Provide the [x, y] coordinate of the cell's center where the given text is located.  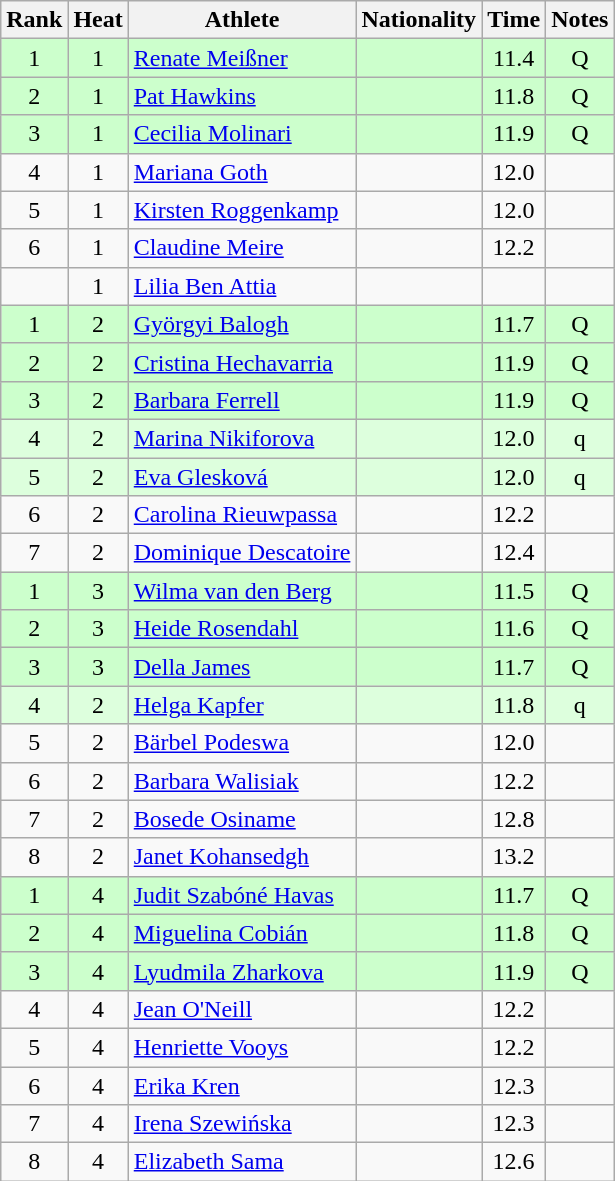
Erika Kren [242, 1085]
Lilia Ben Attia [242, 286]
12.8 [514, 819]
Heat [98, 20]
Renate Meißner [242, 58]
12.4 [514, 553]
Helga Kapfer [242, 705]
Elizabeth Sama [242, 1162]
Heide Rosendahl [242, 629]
Marina Nikiforova [242, 438]
Kirsten Roggenkamp [242, 210]
Lyudmila Zharkova [242, 971]
Dominique Descatoire [242, 553]
Claudine Meire [242, 248]
Barbara Walisiak [242, 781]
Barbara Ferrell [242, 400]
Nationality [419, 20]
Pat Hawkins [242, 96]
Miguelina Cobián [242, 933]
Györgyi Balogh [242, 324]
Henriette Vooys [242, 1047]
Della James [242, 667]
Cristina Hechavarria [242, 362]
Wilma van den Berg [242, 591]
Jean O'Neill [242, 1009]
13.2 [514, 857]
Bosede Osiname [242, 819]
Eva Glesková [242, 477]
Rank [34, 20]
11.4 [514, 58]
Bärbel Podeswa [242, 743]
Cecilia Molinari [242, 134]
Athlete [242, 20]
12.6 [514, 1162]
Irena Szewińska [242, 1124]
11.5 [514, 591]
Mariana Goth [242, 172]
Janet Kohansedgh [242, 857]
Judit Szabóné Havas [242, 895]
Notes [580, 20]
Time [514, 20]
11.6 [514, 629]
Carolina Rieuwpassa [242, 515]
